Return (X, Y) of the center of cell containing provided text 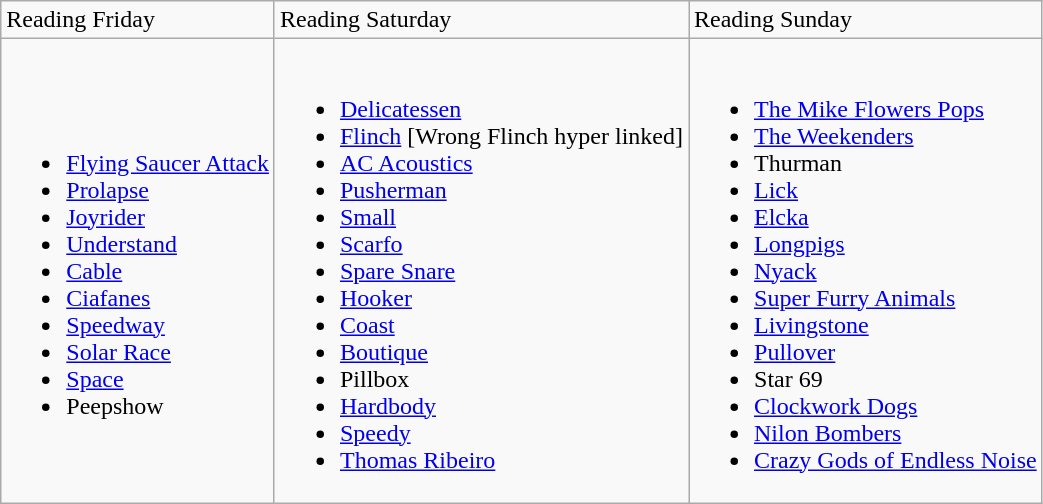
Flying Saucer AttackProlapseJoyriderUnderstandCableCiafanesSpeedwaySolar RaceSpacePeepshow (138, 271)
DelicatessenFlinch [Wrong Flinch hyper linked]AC AcousticsPushermanSmallScarfoSpare SnareHookerCoastBoutiquePillboxHardbodySpeedyThomas Ribeiro (481, 271)
Reading Friday (138, 20)
Reading Sunday (865, 20)
Reading Saturday (481, 20)
